Return [x, y] of the center of cell containing provided text 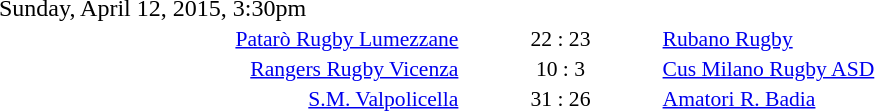
22 : 23 [560, 38]
10 : 3 [560, 68]
